Find where the given text appears and provide that cell's center as [X, Y] coordinate. 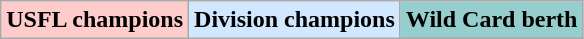
Wild Card berth [492, 20]
Division champions [295, 20]
USFL champions [95, 20]
